Determine the (X, Y) coordinate at the center of the cell enclosing the given text.  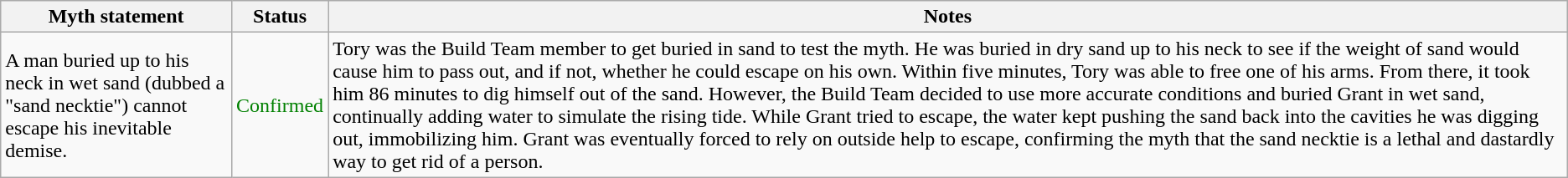
Status (280, 17)
Confirmed (280, 105)
A man buried up to his neck in wet sand (dubbed a "sand necktie") cannot escape his inevitable demise. (116, 105)
Myth statement (116, 17)
Notes (948, 17)
